For the text-containing cell, return its midpoint in (x, y) coordinate format. 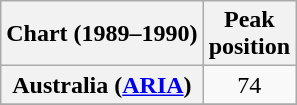
Chart (1989–1990) (102, 34)
Peakposition (249, 34)
74 (249, 85)
Australia (ARIA) (102, 85)
